Locate the cell with the specified text and output its (x, y) center coordinate. 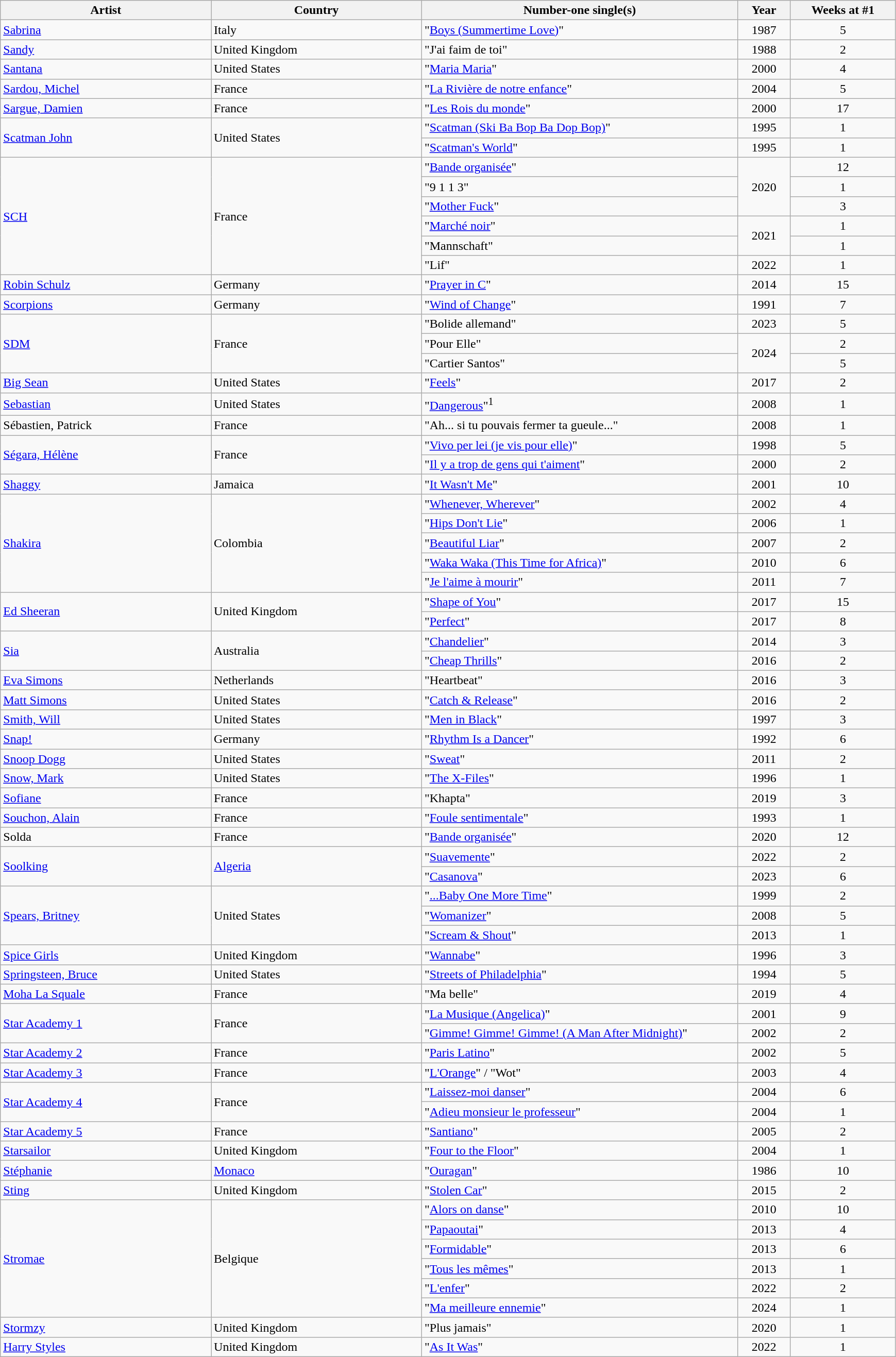
1988 (764, 49)
Shakira (106, 543)
Country (316, 10)
Jamaica (316, 484)
1987 (764, 30)
"Papaoutai" (579, 1229)
Sia (106, 651)
"Je l'aime à mourir" (579, 582)
"Mother Fuck" (579, 206)
Smith, Will (106, 719)
"Mannschaft" (579, 246)
Number-one single(s) (579, 10)
"Adieu monsieur le professeur" (579, 1112)
Springsteen, Bruce (106, 974)
Sofiane (106, 798)
Star Academy 1 (106, 1023)
"Maria Maria" (579, 69)
"Gimme! Gimme! Gimme! (A Man After Midnight)" (579, 1033)
2021 (764, 235)
17 (843, 108)
2003 (764, 1073)
2015 (764, 1190)
Ségara, Hélène (106, 455)
Snap! (106, 739)
Italy (316, 30)
"Il y a trop de gens qui t'aiment" (579, 465)
Solda (106, 837)
9 (843, 1013)
"Laissez-moi danser" (579, 1092)
Sandy (106, 49)
1999 (764, 896)
1992 (764, 739)
Matt Simons (106, 700)
"Dangerous"1 (579, 404)
"Sweat" (579, 759)
"Chandelier" (579, 641)
1991 (764, 304)
Ed Sheeran (106, 612)
Star Academy 2 (106, 1053)
Belgique (316, 1259)
Monaco (316, 1171)
"The X-Files" (579, 778)
2007 (764, 543)
"Casanova" (579, 876)
"Ah... si tu pouvais fermer ta gueule..." (579, 426)
"Vivo per lei (je vis pour elle)" (579, 445)
Snoop Dogg (106, 759)
1994 (764, 974)
Stéphanie (106, 1171)
"Ma belle" (579, 994)
Souchon, Alain (106, 818)
Colombia (316, 543)
"Plus jamais" (579, 1327)
Eva Simons (106, 680)
"Cartier Santos" (579, 363)
"Wind of Change" (579, 304)
"Catch & Release" (579, 700)
Scatman John (106, 138)
Artist (106, 10)
"It Wasn't Me" (579, 484)
1986 (764, 1171)
"Men in Black" (579, 719)
2005 (764, 1131)
"L'enfer" (579, 1288)
Starsailor (106, 1151)
"Wannabe" (579, 955)
"Whenever, Wherever" (579, 504)
"Heartbeat" (579, 680)
Algeria (316, 867)
"Hips Don't Lie" (579, 523)
"Beautiful Liar" (579, 543)
2006 (764, 523)
"Santiano" (579, 1131)
8 (843, 621)
"Foule sentimentale" (579, 818)
"Paris Latino" (579, 1053)
"Feels" (579, 383)
Star Academy 4 (106, 1102)
Weeks at #1 (843, 10)
"Boys (Summertime Love)" (579, 30)
"Rhythm Is a Dancer" (579, 739)
Spice Girls (106, 955)
Stormzy (106, 1327)
"Scatman's World" (579, 147)
Spears, Britney (106, 915)
"Perfect" (579, 621)
Sardou, Michel (106, 89)
"Cheap Thrills" (579, 660)
"Marché noir" (579, 226)
"La Rivière de notre enfance" (579, 89)
"Ouragan" (579, 1171)
Star Academy 3 (106, 1073)
"Tous les mêmes" (579, 1268)
Australia (316, 651)
Scorpions (106, 304)
"Suavemente" (579, 857)
"Pour Elle" (579, 344)
Year (764, 10)
"Streets of Philadelphia" (579, 974)
"L'Orange" / "Wot" (579, 1073)
1997 (764, 719)
Harry Styles (106, 1347)
Shaggy (106, 484)
"J'ai faim de toi" (579, 49)
Sébastien, Patrick (106, 426)
Big Sean (106, 383)
Santana (106, 69)
Stromae (106, 1259)
"Lif" (579, 265)
"Stolen Car" (579, 1190)
Sargue, Damien (106, 108)
"Les Rois du monde" (579, 108)
"Shape of You" (579, 602)
Netherlands (316, 680)
Sebastian (106, 404)
Sabrina (106, 30)
"La Musique (Angelica)" (579, 1013)
"Formidable" (579, 1249)
Star Academy 5 (106, 1131)
Snow, Mark (106, 778)
"...Baby One More Time" (579, 896)
"Prayer in C" (579, 285)
"9 1 1 3" (579, 186)
"As It Was" (579, 1347)
"Womanizer" (579, 915)
SDM (106, 344)
"Bolide allemand" (579, 324)
"Scream & Shout" (579, 935)
Robin Schulz (106, 285)
Soolking (106, 867)
Moha La Squale (106, 994)
"Four to the Floor" (579, 1151)
"Waka Waka (This Time for Africa)" (579, 563)
"Scatman (Ski Ba Bop Ba Dop Bop)" (579, 128)
1993 (764, 818)
"Alors on danse" (579, 1210)
"Ma meilleure ennemie" (579, 1308)
1998 (764, 445)
SCH (106, 216)
Sting (106, 1190)
"Khapta" (579, 798)
